Locate the cell with the specified text and output its (X, Y) center coordinate. 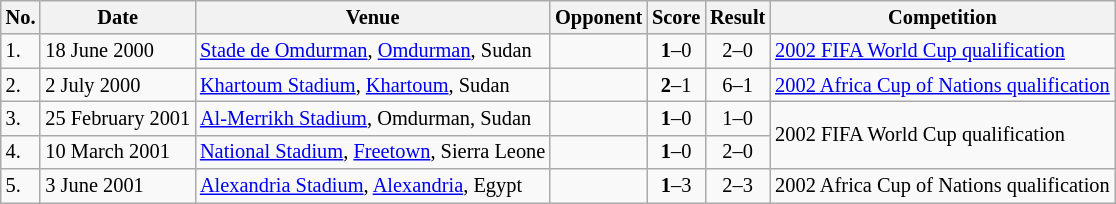
18 June 2000 (118, 51)
2 July 2000 (118, 85)
2. (21, 85)
Khartoum Stadium, Khartoum, Sudan (372, 85)
Venue (372, 17)
No. (21, 17)
2–1 (676, 85)
Date (118, 17)
5. (21, 186)
1. (21, 51)
25 February 2001 (118, 118)
Score (676, 17)
4. (21, 152)
Competition (942, 17)
2–3 (738, 186)
Al-Merrikh Stadium, Omdurman, Sudan (372, 118)
National Stadium, Freetown, Sierra Leone (372, 152)
3 June 2001 (118, 186)
Stade de Omdurman, Omdurman, Sudan (372, 51)
1–3 (676, 186)
Result (738, 17)
6–1 (738, 85)
Opponent (598, 17)
3. (21, 118)
Alexandria Stadium, Alexandria, Egypt (372, 186)
10 March 2001 (118, 152)
